Provide the (X, Y) coordinate of the cell's center where the given text is located.  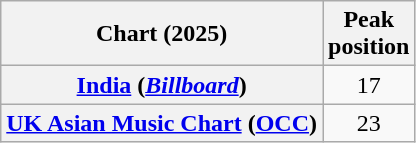
India (Billboard) (162, 85)
Peakposition (368, 34)
23 (368, 123)
UK Asian Music Chart (OCC) (162, 123)
Chart (2025) (162, 34)
17 (368, 85)
